Identify which cell holds the provided text, then report its (x, y) central coordinate. 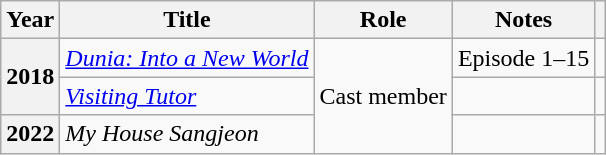
Notes (523, 20)
2018 (30, 77)
Visiting Tutor (187, 96)
Episode 1–15 (523, 58)
Cast member (383, 96)
Year (30, 20)
Title (187, 20)
2022 (30, 134)
My House Sangjeon (187, 134)
Role (383, 20)
Dunia: Into a New World (187, 58)
